Search for the cell housing the specified text and yield its [X, Y] center coordinate. 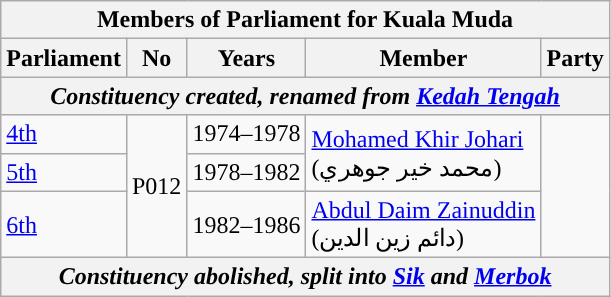
Constituency created, renamed from Kedah Tengah [306, 96]
Member [424, 58]
Constituency abolished, split into Sik and Merbok [306, 277]
1982–1986 [246, 224]
Mohamed Khir Johari (محمد خير جوهري) [424, 153]
1974–1978 [246, 134]
4th [64, 134]
Years [246, 58]
1978–1982 [246, 172]
No [156, 58]
Party [575, 58]
Members of Parliament for Kuala Muda [306, 20]
6th [64, 224]
Abdul Daim Zainuddin (دائم زين الدين) [424, 224]
Parliament [64, 58]
5th [64, 172]
P012 [156, 186]
